Pinpoint the cell where the given text exists, returning its [X, Y] midpoint coordinate. 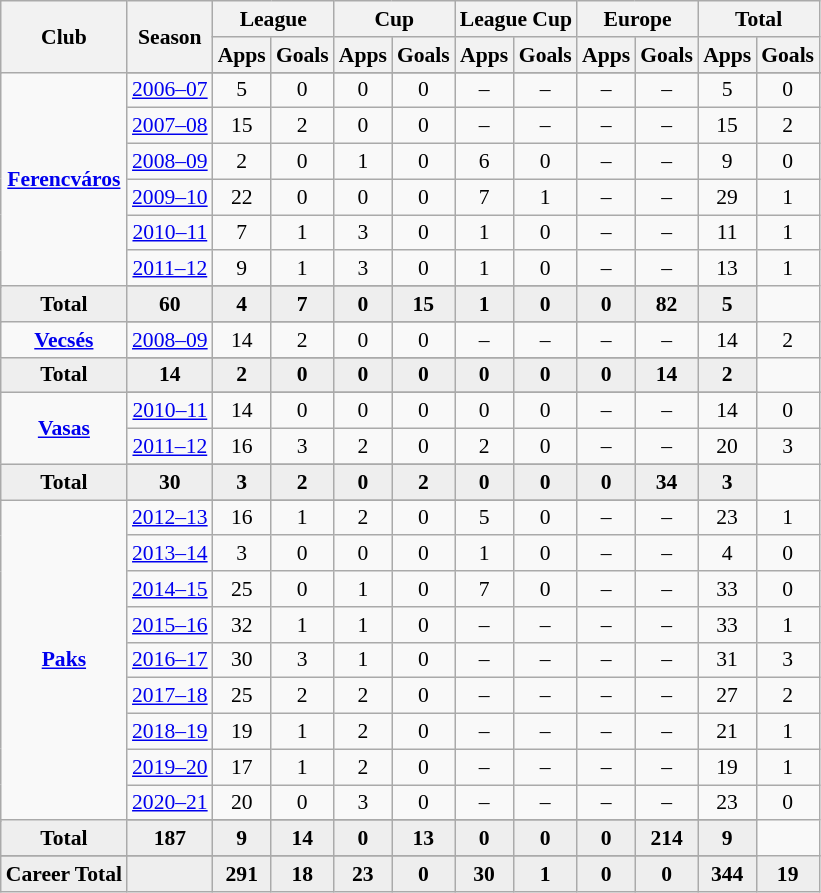
31 [727, 660]
11 [727, 233]
2016–17 [170, 660]
2013–14 [170, 554]
Europe [638, 19]
2015–16 [170, 625]
2007–08 [170, 126]
Club [64, 36]
344 [727, 874]
22 [242, 197]
Ferencváros [64, 179]
2009–10 [170, 197]
Paks [64, 660]
17 [242, 767]
60 [170, 304]
2014–15 [170, 589]
29 [727, 197]
2017–18 [170, 696]
18 [302, 874]
2020–21 [170, 803]
291 [242, 874]
2006–07 [170, 90]
2019–20 [170, 767]
2018–19 [170, 732]
27 [727, 696]
6 [484, 162]
82 [666, 304]
Season [170, 36]
League [274, 19]
214 [666, 839]
21 [727, 732]
Cup [394, 19]
Vecsés [64, 340]
2012–13 [170, 518]
34 [666, 482]
League Cup [516, 19]
32 [242, 625]
187 [170, 839]
Career Total [64, 874]
Vasas [64, 428]
